Determine the (X, Y) coordinate at the center of the cell enclosing the given text.  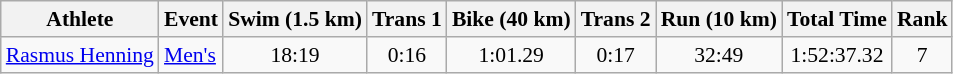
18:19 (295, 55)
1:52:37.32 (837, 55)
Rasmus Henning (80, 55)
Run (10 km) (719, 19)
Rank (922, 19)
1:01.29 (512, 55)
Total Time (837, 19)
7 (922, 55)
Athlete (80, 19)
Trans 1 (407, 19)
Men's (191, 55)
0:17 (616, 55)
32:49 (719, 55)
Swim (1.5 km) (295, 19)
Trans 2 (616, 19)
Bike (40 km) (512, 19)
0:16 (407, 55)
Event (191, 19)
